Return (x, y) of the center of cell containing provided text 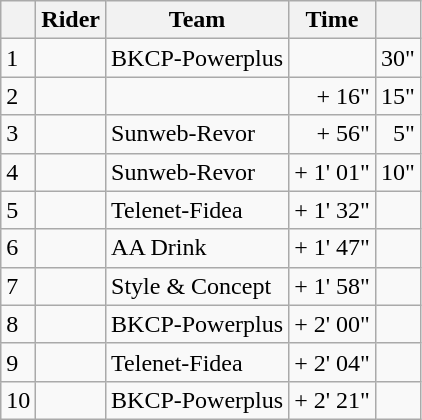
6 (18, 248)
10 (18, 400)
8 (18, 324)
5 (18, 210)
4 (18, 172)
7 (18, 286)
Team (198, 20)
30" (398, 58)
+ 1' 58" (332, 286)
+ 2' 04" (332, 362)
Style & Concept (198, 286)
AA Drink (198, 248)
9 (18, 362)
+ 1' 01" (332, 172)
+ 1' 32" (332, 210)
5" (398, 134)
15" (398, 96)
Rider (71, 20)
+ 56" (332, 134)
10" (398, 172)
+ 16" (332, 96)
+ 1' 47" (332, 248)
1 (18, 58)
Time (332, 20)
+ 2' 00" (332, 324)
3 (18, 134)
2 (18, 96)
+ 2' 21" (332, 400)
